Provide the (x, y) coordinate of the cell's center where the given text is located.  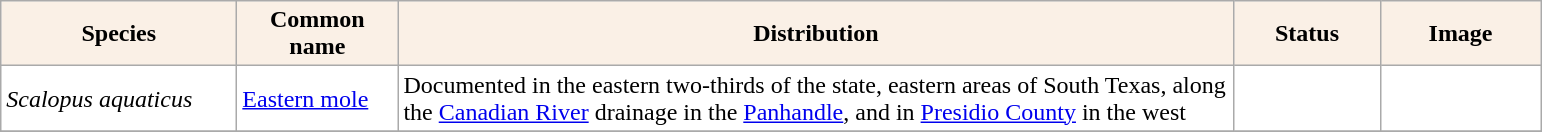
Scalopus aquaticus (119, 98)
Distribution (816, 34)
Status (1307, 34)
Image (1460, 34)
Common name (318, 34)
Species (119, 34)
Eastern mole (318, 98)
